Return the [X, Y] coordinate for the center point of the cell that contains the specified text.  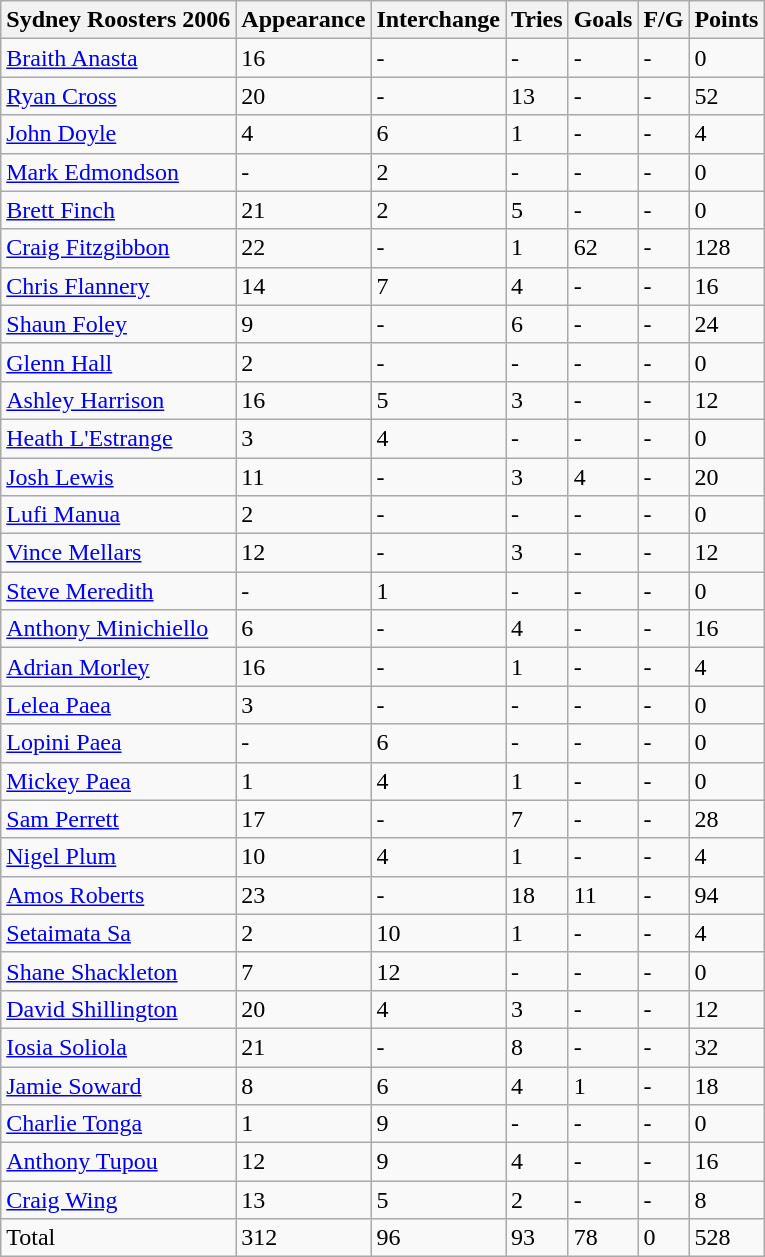
17 [304, 819]
52 [726, 96]
Craig Fitzgibbon [118, 248]
Vince Mellars [118, 553]
Charlie Tonga [118, 1124]
Ashley Harrison [118, 400]
Chris Flannery [118, 286]
Goals [603, 20]
78 [603, 1238]
John Doyle [118, 134]
Lufi Manua [118, 515]
Josh Lewis [118, 477]
Jamie Soward [118, 1085]
Lelea Paea [118, 705]
Anthony Tupou [118, 1162]
Sydney Roosters 2006 [118, 20]
Craig Wing [118, 1200]
28 [726, 819]
Interchange [438, 20]
Shaun Foley [118, 324]
Points [726, 20]
24 [726, 324]
62 [603, 248]
32 [726, 1047]
93 [538, 1238]
128 [726, 248]
Steve Meredith [118, 591]
Tries [538, 20]
Brett Finch [118, 210]
Lopini Paea [118, 743]
96 [438, 1238]
Setaimata Sa [118, 933]
Sam Perrett [118, 819]
F/G [664, 20]
22 [304, 248]
14 [304, 286]
Mickey Paea [118, 781]
Heath L'Estrange [118, 438]
Glenn Hall [118, 362]
Mark Edmondson [118, 172]
Nigel Plum [118, 857]
Appearance [304, 20]
Ryan Cross [118, 96]
312 [304, 1238]
Total [118, 1238]
Shane Shackleton [118, 971]
Amos Roberts [118, 895]
94 [726, 895]
Braith Anasta [118, 58]
Iosia Soliola [118, 1047]
528 [726, 1238]
23 [304, 895]
Adrian Morley [118, 667]
David Shillington [118, 1009]
Anthony Minichiello [118, 629]
